Return [x, y] of the center of cell containing provided text 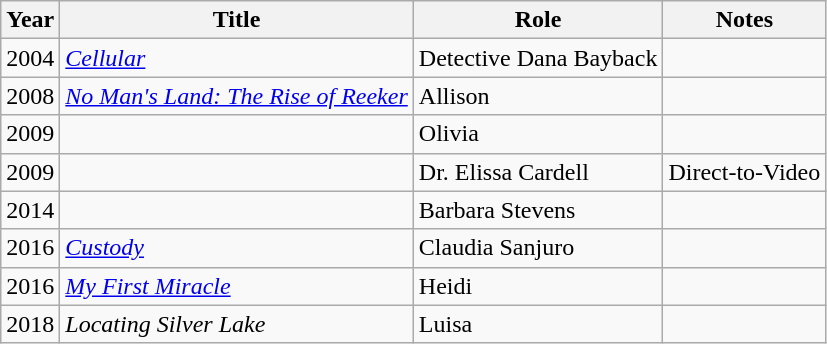
Title [236, 20]
Barbara Stevens [538, 210]
Allison [538, 96]
My First Miracle [236, 286]
Luisa [538, 324]
Custody [236, 248]
Cellular [236, 58]
Notes [744, 20]
Olivia [538, 134]
Heidi [538, 286]
Claudia Sanjuro [538, 248]
2004 [30, 58]
2014 [30, 210]
Role [538, 20]
2018 [30, 324]
No Man's Land: The Rise of Reeker [236, 96]
Year [30, 20]
2008 [30, 96]
Dr. Elissa Cardell [538, 172]
Detective Dana Bayback [538, 58]
Locating Silver Lake [236, 324]
Direct-to-Video [744, 172]
